Locate the cell with the specified text and output its [x, y] center coordinate. 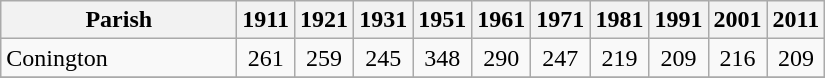
1971 [560, 20]
Parish [119, 20]
1931 [384, 20]
290 [502, 58]
247 [560, 58]
1921 [324, 20]
Conington [119, 58]
1951 [442, 20]
2001 [738, 20]
1981 [620, 20]
216 [738, 58]
2011 [796, 20]
219 [620, 58]
245 [384, 58]
1961 [502, 20]
1991 [678, 20]
261 [266, 58]
259 [324, 58]
348 [442, 58]
1911 [266, 20]
